Identify which cell holds the provided text, then report its (X, Y) central coordinate. 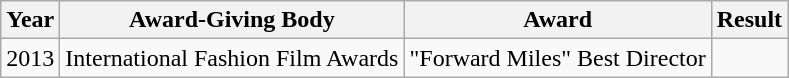
2013 (30, 58)
International Fashion Film Awards (232, 58)
"Forward Miles" Best Director (558, 58)
Award-Giving Body (232, 20)
Result (749, 20)
Year (30, 20)
Award (558, 20)
